Return (X, Y) of the center of cell containing provided text 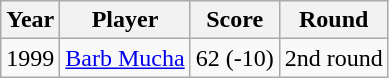
1999 (30, 58)
Year (30, 20)
62 (-10) (234, 58)
Player (125, 20)
Round (334, 20)
Barb Mucha (125, 58)
Score (234, 20)
2nd round (334, 58)
